Determine the [x, y] coordinate at the center of the cell enclosing the given text.  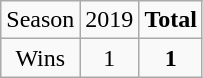
Season [40, 20]
Wins [40, 58]
2019 [110, 20]
Total [171, 20]
